Pinpoint the cell where the given text exists, returning its (x, y) midpoint coordinate. 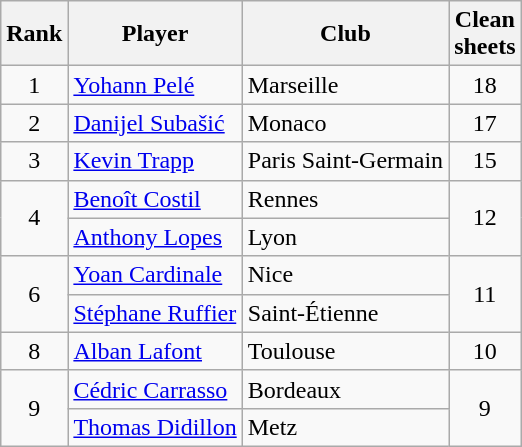
4 (34, 218)
Bordeaux (345, 389)
Stéphane Ruffier (155, 313)
Danijel Subašić (155, 123)
Benoît Costil (155, 199)
18 (485, 85)
Anthony Lopes (155, 237)
Yoan Cardinale (155, 275)
Yohann Pelé (155, 85)
Cleansheets (485, 34)
6 (34, 294)
2 (34, 123)
Toulouse (345, 351)
10 (485, 351)
12 (485, 218)
Alban Lafont (155, 351)
Club (345, 34)
Marseille (345, 85)
Rank (34, 34)
Cédric Carrasso (155, 389)
1 (34, 85)
11 (485, 294)
Thomas Didillon (155, 427)
15 (485, 161)
Paris Saint-Germain (345, 161)
Saint-Étienne (345, 313)
17 (485, 123)
3 (34, 161)
Lyon (345, 237)
Nice (345, 275)
8 (34, 351)
Player (155, 34)
Kevin Trapp (155, 161)
Monaco (345, 123)
Metz (345, 427)
Rennes (345, 199)
